Find where the given text appears and provide that cell's center as (X, Y) coordinate. 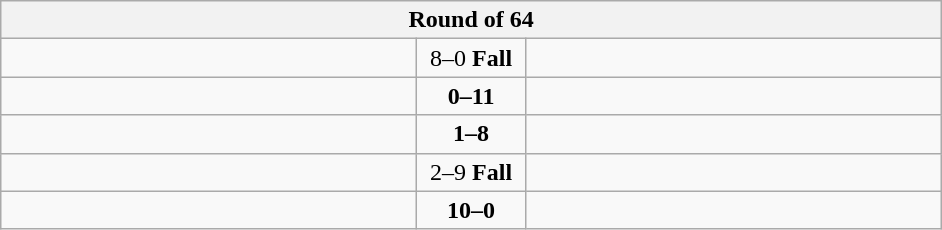
10–0 (472, 210)
Round of 64 (472, 20)
8–0 Fall (472, 58)
1–8 (472, 134)
2–9 Fall (472, 172)
0–11 (472, 96)
